Find where the given text appears and provide that cell's center as [x, y] coordinate. 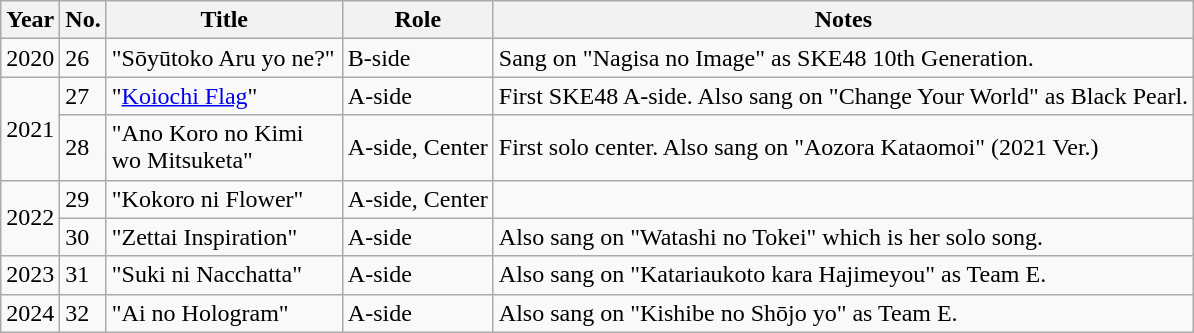
31 [83, 275]
28 [83, 148]
Role [418, 20]
Sang on "Nagisa no Image" as SKE48 10th Generation. [843, 58]
First solo center. Also sang on "Aozora Kataomoi" (2021 Ver.) [843, 148]
"Suki ni Nacchatta" [224, 275]
2020 [30, 58]
No. [83, 20]
"Ai no Hologram" [224, 313]
Also sang on "Kishibe no Shōjo yo" as Team E. [843, 313]
32 [83, 313]
"Ano Koro no Kimi wo Mitsuketa" [224, 148]
Year [30, 20]
"Koiochi Flag" [224, 96]
B-side [418, 58]
Also sang on "Watashi no Tokei" which is her solo song. [843, 237]
Notes [843, 20]
Also sang on "Katariaukoto kara Hajimeyou" as Team E. [843, 275]
26 [83, 58]
2024 [30, 313]
Title [224, 20]
27 [83, 96]
"Zettai Inspiration" [224, 237]
2023 [30, 275]
29 [83, 199]
2022 [30, 218]
"Sōyūtoko Aru yo ne?" [224, 58]
"Kokoro ni Flower" [224, 199]
2021 [30, 128]
First SKE48 A-side. Also sang on "Change Your World" as Black Pearl. [843, 96]
30 [83, 237]
